Identify which cell holds the provided text, then report its (X, Y) central coordinate. 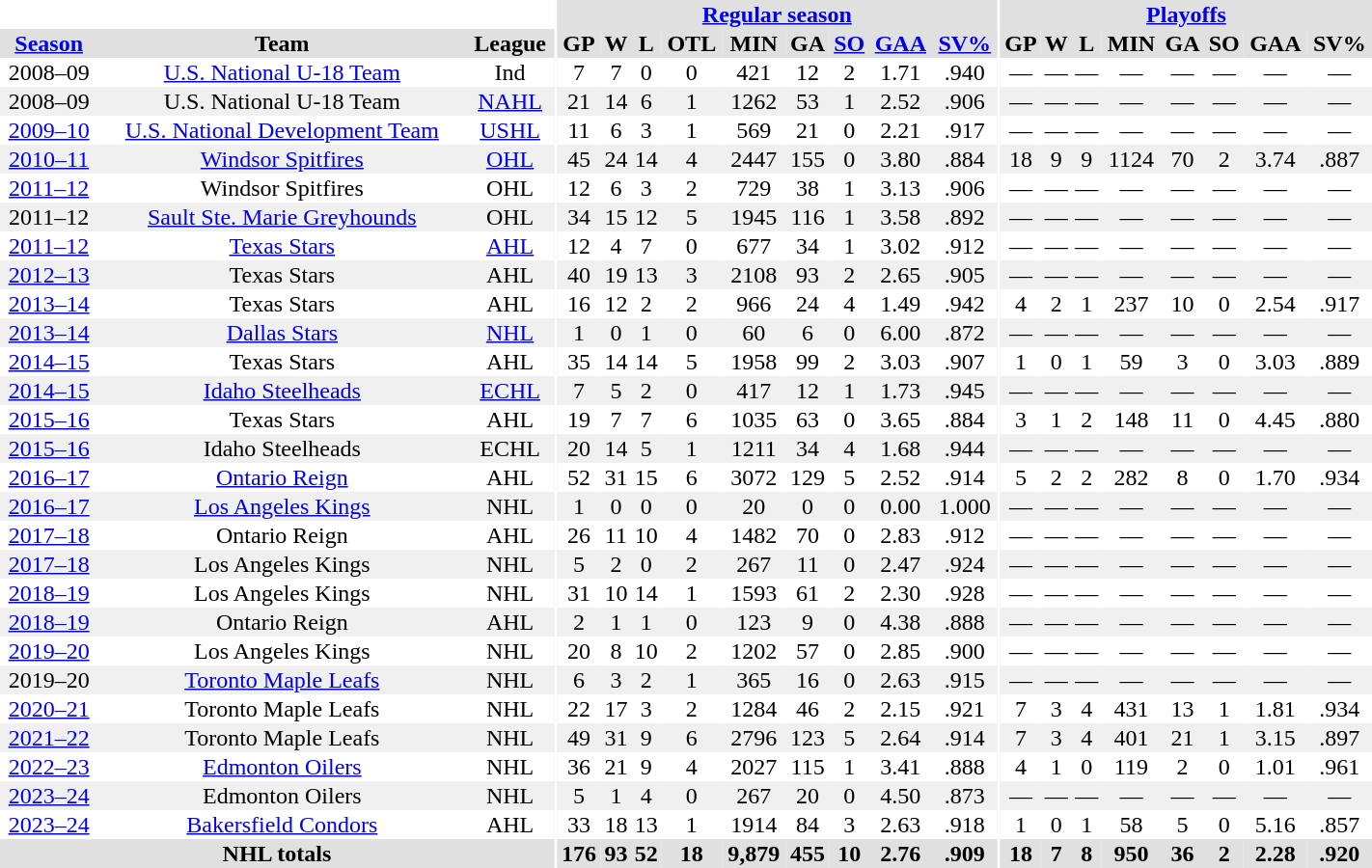
49 (579, 738)
3.80 (901, 159)
.945 (965, 391)
129 (807, 477)
3.58 (901, 217)
League (509, 43)
OTL (693, 43)
2027 (754, 767)
.921 (965, 709)
22 (579, 709)
U.S. National Development Team (282, 130)
38 (807, 188)
1211 (754, 448)
9,879 (754, 854)
61 (807, 593)
99 (807, 362)
.887 (1339, 159)
Dallas Stars (282, 333)
677 (754, 246)
Team (282, 43)
1.71 (901, 72)
2.83 (901, 535)
1945 (754, 217)
1124 (1131, 159)
58 (1131, 825)
.940 (965, 72)
Bakersfield Condors (282, 825)
46 (807, 709)
365 (754, 680)
966 (754, 304)
2010–11 (48, 159)
2021–22 (48, 738)
.873 (965, 796)
417 (754, 391)
729 (754, 188)
2.30 (901, 593)
4.45 (1276, 420)
.897 (1339, 738)
3.15 (1276, 738)
431 (1131, 709)
3.65 (901, 420)
2796 (754, 738)
176 (579, 854)
2012–13 (48, 275)
63 (807, 420)
3.41 (901, 767)
3072 (754, 477)
2.15 (901, 709)
26 (579, 535)
1.68 (901, 448)
1.81 (1276, 709)
569 (754, 130)
3.74 (1276, 159)
.918 (965, 825)
0.00 (901, 506)
.889 (1339, 362)
1.01 (1276, 767)
2447 (754, 159)
40 (579, 275)
.942 (965, 304)
116 (807, 217)
.961 (1339, 767)
53 (807, 101)
.900 (965, 651)
57 (807, 651)
115 (807, 767)
.905 (965, 275)
2.65 (901, 275)
NHL totals (277, 854)
.857 (1339, 825)
2.76 (901, 854)
Ind (509, 72)
2.54 (1276, 304)
282 (1131, 477)
950 (1131, 854)
3.13 (901, 188)
1035 (754, 420)
2.47 (901, 564)
.907 (965, 362)
.924 (965, 564)
2.28 (1276, 854)
401 (1131, 738)
.928 (965, 593)
1202 (754, 651)
USHL (509, 130)
4.50 (901, 796)
2.64 (901, 738)
1914 (754, 825)
4.38 (901, 622)
17 (616, 709)
33 (579, 825)
.915 (965, 680)
.872 (965, 333)
148 (1131, 420)
6.00 (901, 333)
1.000 (965, 506)
.909 (965, 854)
455 (807, 854)
1958 (754, 362)
1482 (754, 535)
59 (1131, 362)
Season (48, 43)
2009–10 (48, 130)
.892 (965, 217)
3.02 (901, 246)
2108 (754, 275)
5.16 (1276, 825)
1284 (754, 709)
.920 (1339, 854)
Playoffs (1187, 14)
84 (807, 825)
1.49 (901, 304)
.880 (1339, 420)
45 (579, 159)
155 (807, 159)
2020–21 (48, 709)
Sault Ste. Marie Greyhounds (282, 217)
60 (754, 333)
NAHL (509, 101)
.944 (965, 448)
2022–23 (48, 767)
35 (579, 362)
2.85 (901, 651)
Regular season (777, 14)
1.73 (901, 391)
421 (754, 72)
1262 (754, 101)
119 (1131, 767)
1593 (754, 593)
2.21 (901, 130)
237 (1131, 304)
1.70 (1276, 477)
